Extract the (x, y) coordinate from the center of the cell holding the provided text.  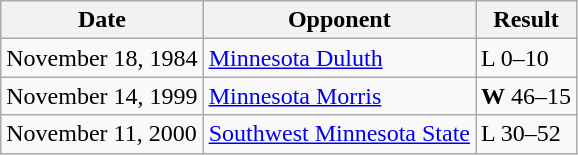
November 14, 1999 (102, 96)
Opponent (339, 20)
W 46–15 (526, 96)
November 11, 2000 (102, 134)
Southwest Minnesota State (339, 134)
Result (526, 20)
Minnesota Duluth (339, 58)
Minnesota Morris (339, 96)
November 18, 1984 (102, 58)
L 30–52 (526, 134)
Date (102, 20)
L 0–10 (526, 58)
